Locate the cell with the specified text and output its [x, y] center coordinate. 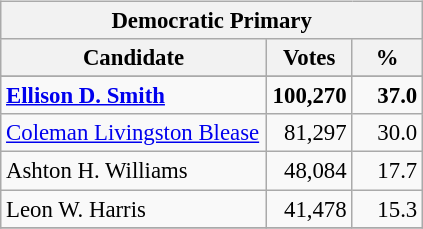
% [388, 58]
41,478 [309, 209]
Candidate [134, 58]
Leon W. Harris [134, 209]
Democratic Primary [212, 21]
15.3 [388, 209]
Ashton H. Williams [134, 171]
30.0 [388, 133]
37.0 [388, 96]
Votes [309, 58]
48,084 [309, 171]
Coleman Livingston Blease [134, 133]
17.7 [388, 171]
Ellison D. Smith [134, 96]
100,270 [309, 96]
81,297 [309, 133]
